Identify which cell holds the provided text, then report its (X, Y) central coordinate. 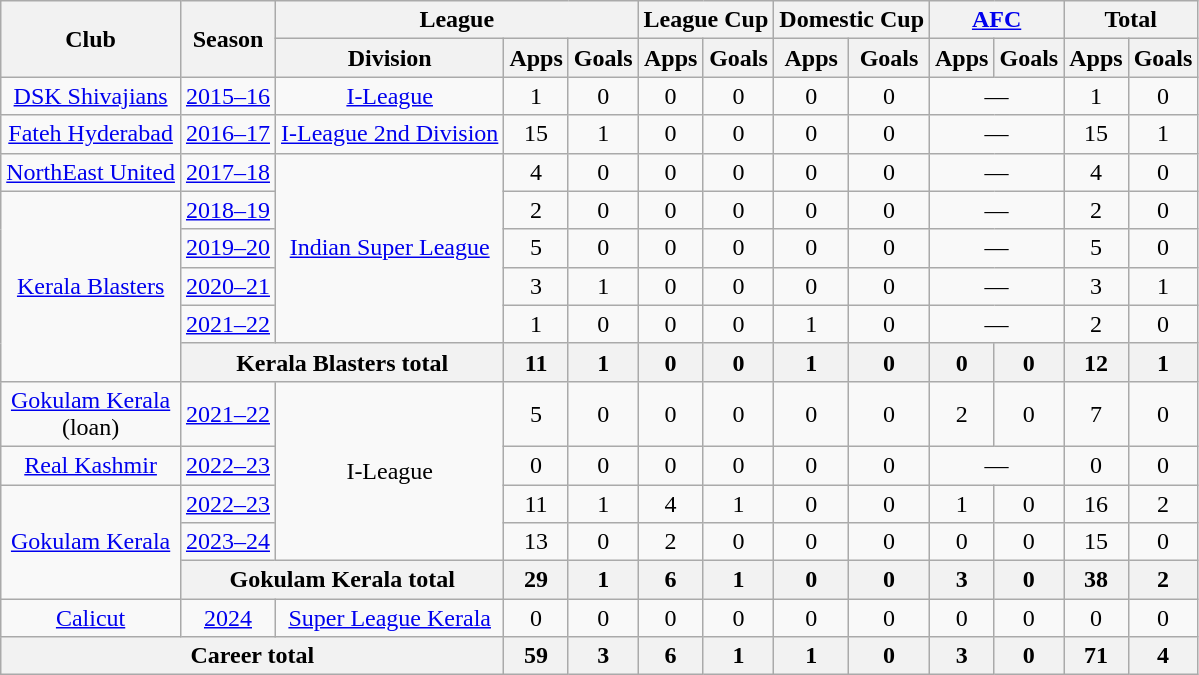
NorthEast United (91, 172)
2016–17 (228, 134)
League Cup (706, 20)
Gokulam Kerala total (342, 580)
12 (1096, 362)
Club (91, 39)
I-League 2nd Division (390, 134)
29 (536, 580)
2017–18 (228, 172)
2018–19 (228, 210)
7 (1096, 414)
Kerala Blasters total (342, 362)
Fateh Hyderabad (91, 134)
Total (1131, 20)
Calicut (91, 618)
League (458, 20)
2020–21 (228, 286)
2015–16 (228, 96)
AFC (997, 20)
Career total (252, 656)
59 (536, 656)
16 (1096, 503)
Indian Super League (390, 248)
2019–20 (228, 248)
Gokulam Kerala (loan) (91, 414)
Domestic Cup (852, 20)
13 (536, 542)
71 (1096, 656)
DSK Shivajians (91, 96)
Super League Kerala (390, 618)
2024 (228, 618)
Gokulam Kerala (91, 541)
Real Kashmir (91, 465)
Division (390, 58)
Kerala Blasters (91, 286)
Season (228, 39)
38 (1096, 580)
2023–24 (228, 542)
